Return (x, y) of the center of cell containing provided text 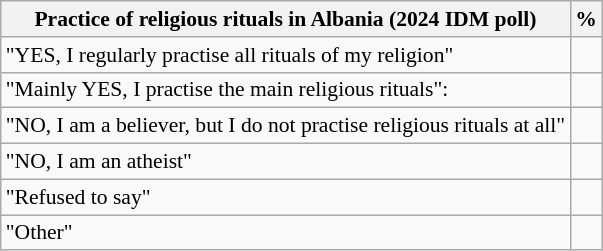
"NO, I am an atheist" (286, 162)
Practice of religious rituals in Albania (2024 IDM poll) (286, 19)
"NO, I am a believer, but I do not practise religious rituals at all" (286, 126)
"Other" (286, 233)
"YES, I regularly practise all rituals of my religion" (286, 55)
% (586, 19)
"Mainly YES, I practise the main religious rituals": (286, 90)
"Refused to say" (286, 197)
